Determine the (x, y) coordinate at the center of the cell enclosing the given text.  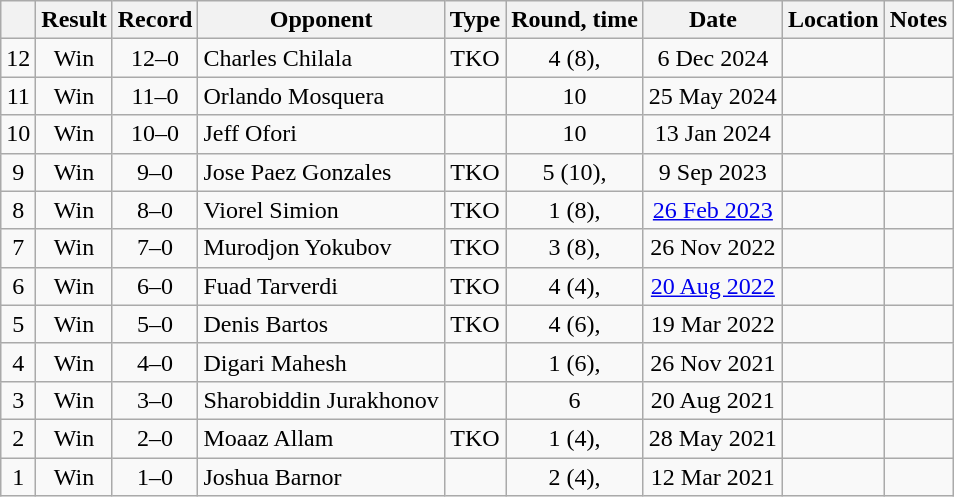
8–0 (155, 210)
2–0 (155, 438)
Fuad Tarverdi (321, 286)
4–0 (155, 362)
9–0 (155, 172)
2 (4), (575, 477)
Digari Mahesh (321, 362)
3 (8), (575, 248)
3 (18, 400)
20 Aug 2022 (712, 286)
12 (18, 58)
Type (474, 20)
3–0 (155, 400)
1–0 (155, 477)
7 (18, 248)
9 Sep 2023 (712, 172)
Record (155, 20)
11–0 (155, 96)
Opponent (321, 20)
2 (18, 438)
4 (6), (575, 324)
9 (18, 172)
7–0 (155, 248)
5 (18, 324)
Joshua Barnor (321, 477)
12–0 (155, 58)
5 (10), (575, 172)
4 (4), (575, 286)
Denis Bartos (321, 324)
5–0 (155, 324)
13 Jan 2024 (712, 134)
28 May 2021 (712, 438)
26 Nov 2021 (712, 362)
4 (18, 362)
20 Aug 2021 (712, 400)
11 (18, 96)
Orlando Mosquera (321, 96)
Round, time (575, 20)
26 Feb 2023 (712, 210)
Result (74, 20)
Viorel Simion (321, 210)
25 May 2024 (712, 96)
1 (18, 477)
1 (8), (575, 210)
Moaaz Allam (321, 438)
Jeff Ofori (321, 134)
Location (833, 20)
19 Mar 2022 (712, 324)
Date (712, 20)
Sharobiddin Jurakhonov (321, 400)
6–0 (155, 286)
Murodjon Yokubov (321, 248)
Jose Paez Gonzales (321, 172)
1 (6), (575, 362)
6 Dec 2024 (712, 58)
26 Nov 2022 (712, 248)
4 (8), (575, 58)
12 Mar 2021 (712, 477)
10–0 (155, 134)
1 (4), (575, 438)
8 (18, 210)
Charles Chilala (321, 58)
Notes (918, 20)
